Output the (X, Y) coordinate of the center of the cell containing the given text.  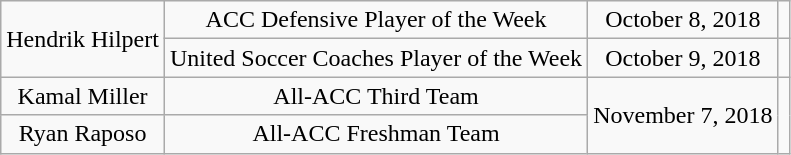
ACC Defensive Player of the Week (376, 20)
October 9, 2018 (683, 58)
All-ACC Freshman Team (376, 134)
Hendrik Hilpert (83, 39)
October 8, 2018 (683, 20)
All-ACC Third Team (376, 96)
United Soccer Coaches Player of the Week (376, 58)
November 7, 2018 (683, 115)
Ryan Raposo (83, 134)
Kamal Miller (83, 96)
